Provide the [X, Y] coordinate of the cell's center where the given text is located.  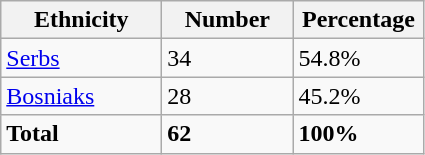
34 [228, 58]
Bosniaks [82, 96]
28 [228, 96]
Serbs [82, 58]
62 [228, 134]
Total [82, 134]
Number [228, 20]
54.8% [358, 58]
100% [358, 134]
Ethnicity [82, 20]
45.2% [358, 96]
Percentage [358, 20]
